Pinpoint the cell where the given text exists, returning its (X, Y) midpoint coordinate. 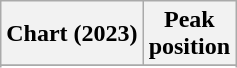
Peakposition (189, 34)
Chart (2023) (72, 34)
